Detect which cell encompasses the target text, then output its (x, y) center coordinate. 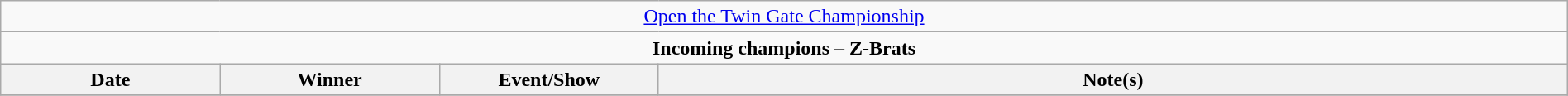
Date (111, 79)
Event/Show (549, 79)
Open the Twin Gate Championship (784, 17)
Note(s) (1113, 79)
Incoming champions – Z-Brats (784, 48)
Winner (329, 79)
